Locate the cell with the specified text and output its (x, y) center coordinate. 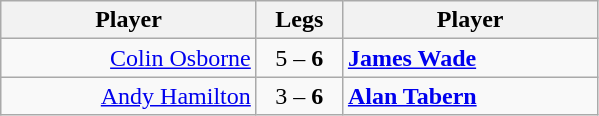
5 – 6 (299, 58)
Alan Tabern (470, 96)
3 – 6 (299, 96)
Andy Hamilton (129, 96)
Colin Osborne (129, 58)
James Wade (470, 58)
Legs (299, 20)
